Return [X, Y] of the center of cell containing provided text 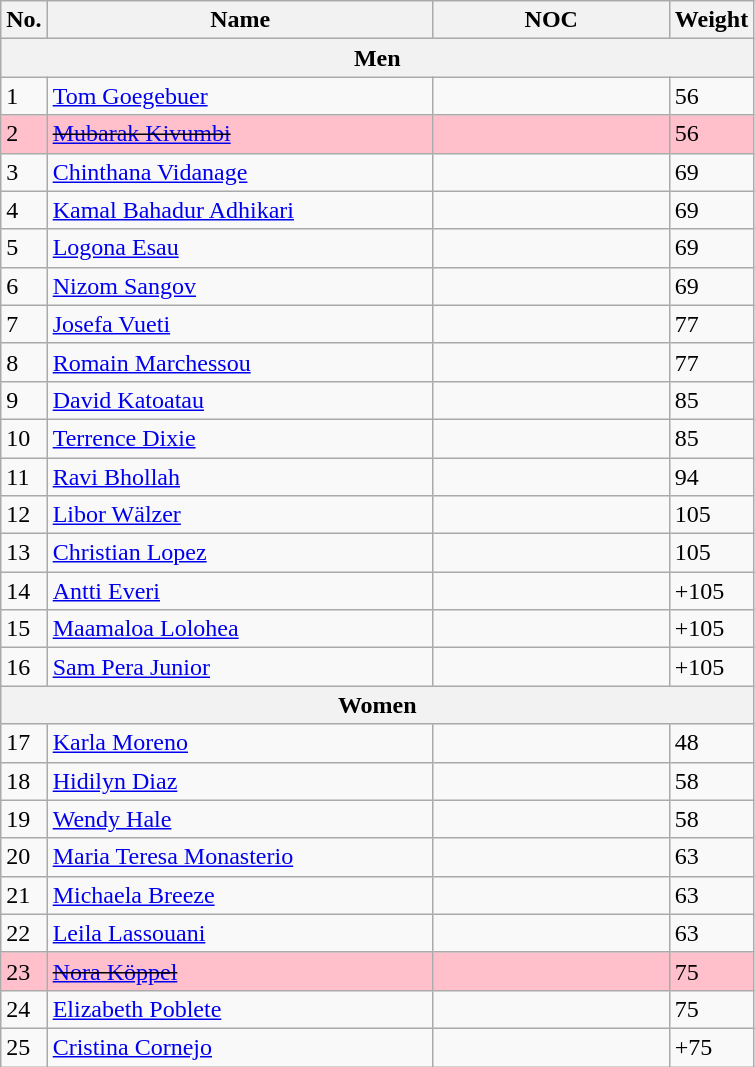
David Katoatau [240, 400]
Leila Lassouani [240, 933]
3 [24, 172]
11 [24, 477]
16 [24, 667]
Cristina Cornejo [240, 1047]
NOC [551, 20]
No. [24, 20]
Wendy Hale [240, 819]
Romain Marchessou [240, 362]
Maamaloa Lolohea [240, 629]
10 [24, 438]
8 [24, 362]
23 [24, 971]
18 [24, 781]
Ravi Bhollah [240, 477]
Chinthana Vidanage [240, 172]
Hidilyn Diaz [240, 781]
Men [378, 58]
21 [24, 895]
Tom Goegebuer [240, 96]
12 [24, 515]
94 [711, 477]
Mubarak Kivumbi [240, 134]
Kamal Bahadur Adhikari [240, 210]
Maria Teresa Monasterio [240, 857]
Logona Esau [240, 248]
25 [24, 1047]
Weight [711, 20]
Nora Köppel [240, 971]
5 [24, 248]
14 [24, 591]
6 [24, 286]
Josefa Vueti [240, 324]
Antti Everi [240, 591]
48 [711, 743]
Libor Wälzer [240, 515]
Women [378, 705]
Christian Lopez [240, 553]
17 [24, 743]
Name [240, 20]
1 [24, 96]
19 [24, 819]
20 [24, 857]
Karla Moreno [240, 743]
13 [24, 553]
+75 [711, 1047]
Terrence Dixie [240, 438]
9 [24, 400]
Michaela Breeze [240, 895]
15 [24, 629]
24 [24, 1009]
Sam Pera Junior [240, 667]
2 [24, 134]
4 [24, 210]
7 [24, 324]
22 [24, 933]
Nizom Sangov [240, 286]
Elizabeth Poblete [240, 1009]
